From the cell containing the given text, extract its center point as [X, Y] coordinate. 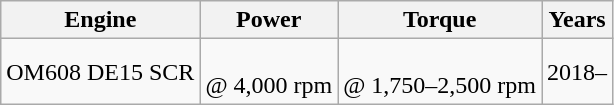
Engine [100, 20]
Torque [440, 20]
OM608 DE15 SCR [100, 72]
Years [578, 20]
2018– [578, 72]
@ 1,750–2,500 rpm [440, 72]
@ 4,000 rpm [269, 72]
Power [269, 20]
